Detect which cell encompasses the target text, then output its [X, Y] center coordinate. 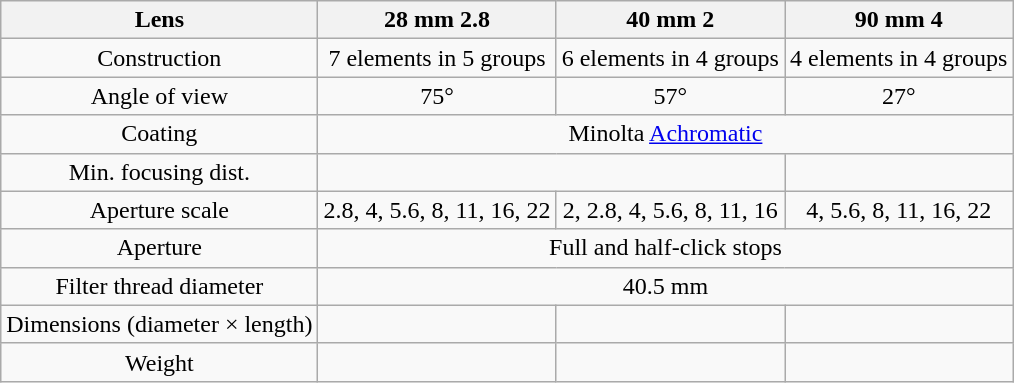
Weight [160, 362]
Construction [160, 58]
6 elements in 4 groups [670, 58]
40 mm 2 [670, 20]
28 mm 2.8 [437, 20]
4, 5.6, 8, 11, 16, 22 [898, 210]
2, 2.8, 4, 5.6, 8, 11, 16 [670, 210]
Aperture [160, 248]
Minolta Achromatic [666, 134]
57° [670, 96]
Coating [160, 134]
75° [437, 96]
90 mm 4 [898, 20]
Aperture scale [160, 210]
Min. focusing dist. [160, 172]
7 elements in 5 groups [437, 58]
Full and half-click stops [666, 248]
Angle of view [160, 96]
40.5 mm [666, 286]
Filter thread diameter [160, 286]
4 elements in 4 groups [898, 58]
Lens [160, 20]
Dimensions (diameter × length) [160, 324]
27° [898, 96]
2.8, 4, 5.6, 8, 11, 16, 22 [437, 210]
